From the cell containing the given text, extract its center point as [x, y] coordinate. 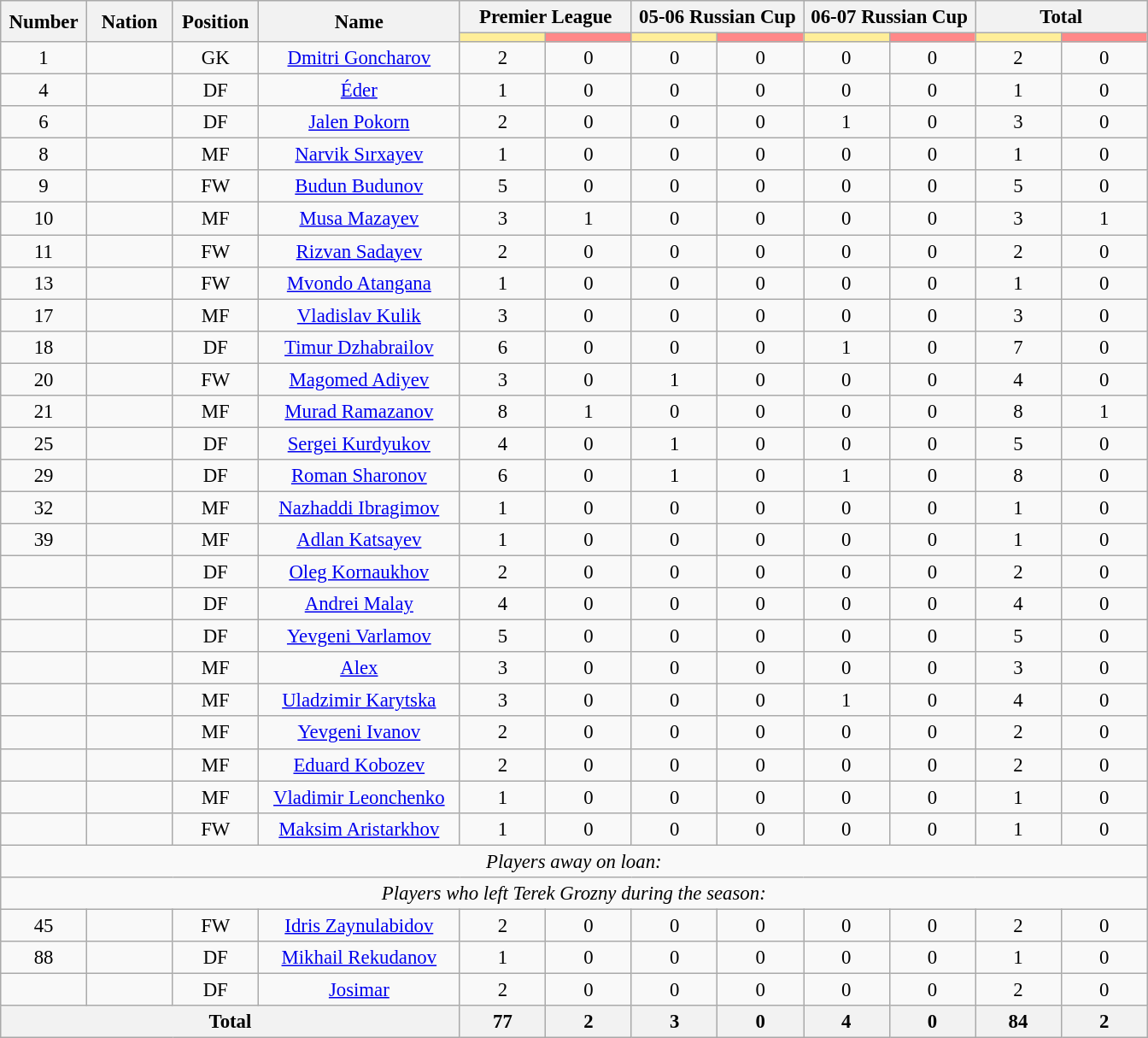
Number [44, 21]
18 [44, 347]
11 [44, 251]
Alex [360, 668]
Jalen Pokorn [360, 122]
9 [44, 187]
21 [44, 412]
Budun Budunov [360, 187]
Mvondo Atangana [360, 283]
Josimar [360, 989]
Players away on loan: [574, 861]
29 [44, 476]
Mikhail Rekudanov [360, 958]
Oleg Kornaukhov [360, 572]
Magomed Adiyev [360, 379]
Idris Zaynulabidov [360, 925]
45 [44, 925]
88 [44, 958]
Nazhaddi Ibragimov [360, 507]
7 [1018, 347]
84 [1018, 1022]
05-06 Russian Cup [717, 17]
Roman Sharonov [360, 476]
13 [44, 283]
06-07 Russian Cup [888, 17]
25 [44, 443]
Vladimir Leonchenko [360, 797]
Eduard Kobozev [360, 765]
32 [44, 507]
Uladzimir Karytska [360, 701]
Players who left Terek Grozny during the season: [574, 894]
Sergei Kurdyukov [360, 443]
Vladislav Kulik [360, 315]
Nation [130, 21]
39 [44, 540]
17 [44, 315]
Andrei Malay [360, 604]
Dmitri Goncharov [360, 58]
Maksim Aristarkhov [360, 829]
Musa Mazayev [360, 219]
Éder [360, 91]
GK [215, 58]
Name [360, 21]
Murad Ramazanov [360, 412]
20 [44, 379]
Narvik Sırxayev [360, 155]
Timur Dzhabrailov [360, 347]
Adlan Katsayev [360, 540]
Yevgeni Ivanov [360, 733]
77 [502, 1022]
Yevgeni Varlamov [360, 636]
Position [215, 21]
Rizvan Sadayev [360, 251]
10 [44, 219]
Premier League [545, 17]
